Provide the [X, Y] coordinate of the cell's center where the given text is located.  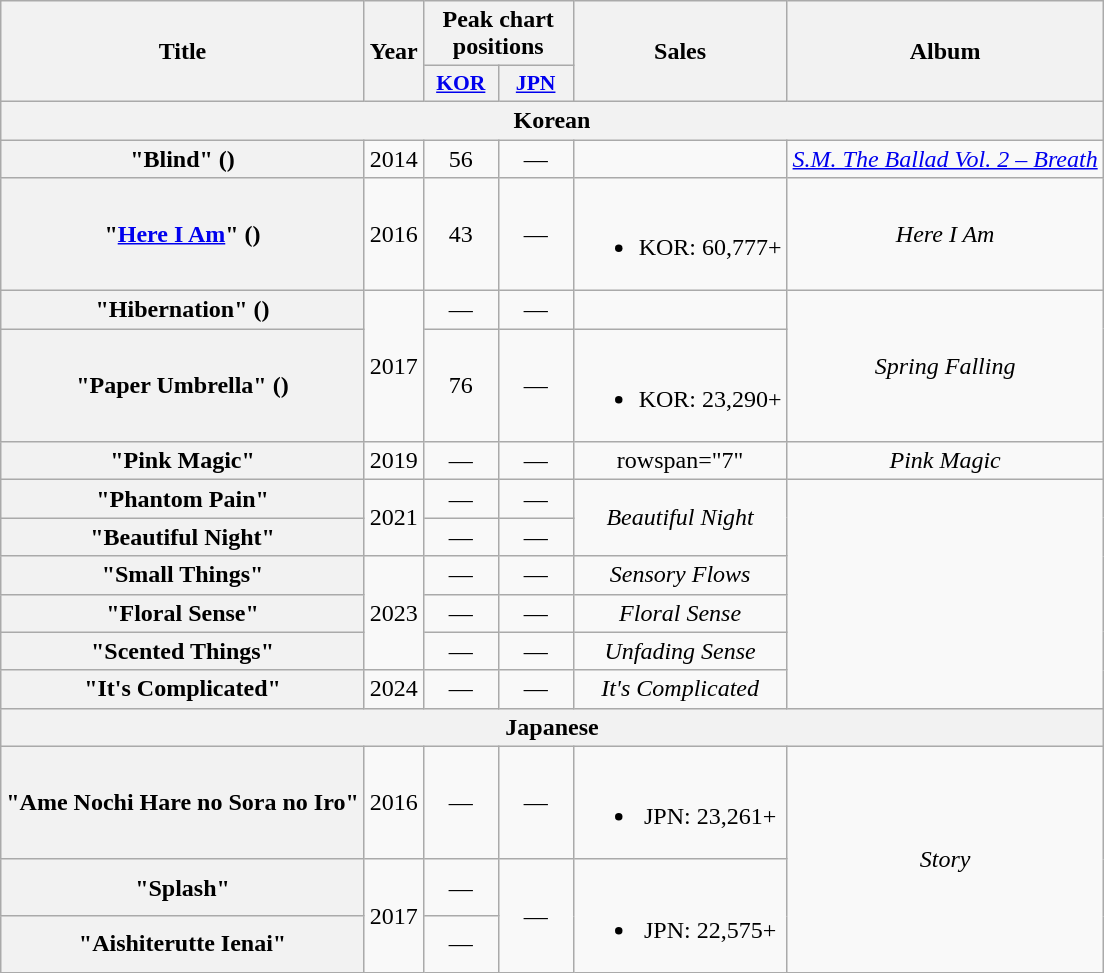
KOR: 23,290+ [680, 386]
Beautiful Night [680, 518]
Spring Falling [945, 366]
"Paper Umbrella" () [182, 386]
Japanese [552, 727]
Pink Magic [945, 461]
JPN: 22,575+ [680, 916]
"Phantom Pain" [182, 499]
Korean [552, 120]
JPN [536, 84]
"Ame Nochi Hare no Sora no Iro" [182, 802]
Title [182, 52]
Unfading Sense [680, 651]
KOR: 60,777+ [680, 234]
Story [945, 859]
"Splash" [182, 888]
"Blind" () [182, 159]
43 [460, 234]
"Aishiterutte Ienai" [182, 944]
2024 [394, 689]
Floral Sense [680, 613]
"Small Things" [182, 575]
76 [460, 386]
S.M. The Ballad Vol. 2 – Breath [945, 159]
"It's Complicated" [182, 689]
Peak chart positions [498, 34]
"Hibernation" () [182, 310]
"Here I Am" () [182, 234]
2019 [394, 461]
Album [945, 52]
"Beautiful Night" [182, 537]
Sensory Flows [680, 575]
It's Complicated [680, 689]
Year [394, 52]
KOR [460, 84]
2014 [394, 159]
56 [460, 159]
JPN: 23,261+ [680, 802]
Sales [680, 52]
2023 [394, 613]
"Scented Things" [182, 651]
"Floral Sense" [182, 613]
Here I Am [945, 234]
"Pink Magic" [182, 461]
rowspan="7" [680, 461]
2021 [394, 518]
